Return [X, Y] of the center of cell containing provided text 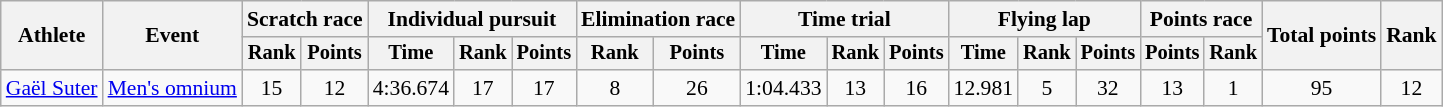
Men's omnium [172, 88]
4:36.674 [411, 88]
Athlete [52, 36]
Gaël Suter [52, 88]
1 [1233, 88]
Flying lap [1044, 19]
Event [172, 36]
26 [698, 88]
Individual pursuit [472, 19]
Scratch race [305, 19]
32 [1108, 88]
15 [272, 88]
12.981 [984, 88]
Time trial [844, 19]
Total points [1322, 36]
1:04.433 [783, 88]
Points race [1201, 19]
16 [916, 88]
8 [615, 88]
95 [1322, 88]
5 [1047, 88]
Elimination race [658, 19]
